Identify which cell holds the provided text, then report its [x, y] central coordinate. 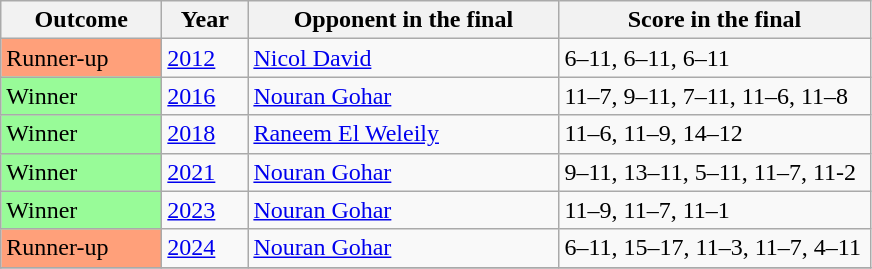
Year [205, 20]
11–9, 11–7, 11–1 [714, 210]
2024 [205, 248]
6–11, 15–17, 11–3, 11–7, 4–11 [714, 248]
2018 [205, 134]
Score in the final [714, 20]
2012 [205, 58]
Nicol David [404, 58]
2021 [205, 172]
Outcome [82, 20]
6–11, 6–11, 6–11 [714, 58]
2016 [205, 96]
Opponent in the final [404, 20]
2023 [205, 210]
11–7, 9–11, 7–11, 11–6, 11–8 [714, 96]
11–6, 11–9, 14–12 [714, 134]
Raneem El Weleily [404, 134]
9–11, 13–11, 5–11, 11–7, 11-2 [714, 172]
